Return (x, y) of the center of cell containing provided text 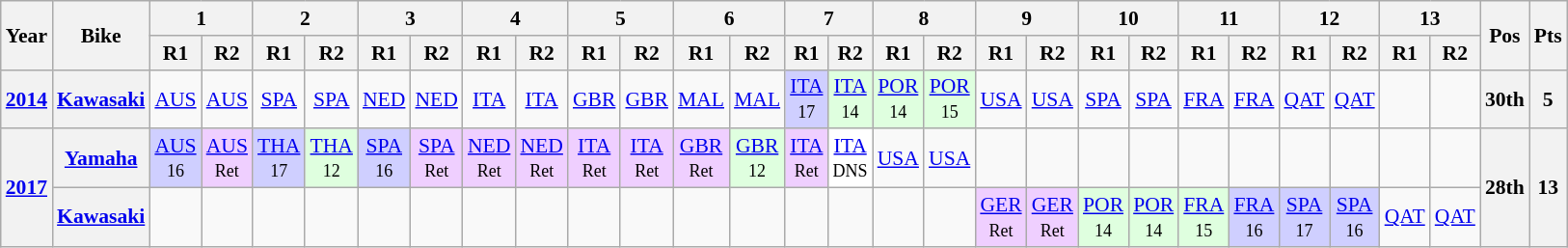
ITA17 (806, 98)
SPA17 (1304, 218)
30th (1504, 98)
AUS16 (176, 158)
Pos (1504, 35)
THA12 (331, 158)
2 (305, 18)
Pts (1549, 35)
9 (1026, 18)
3 (411, 18)
Yamaha (100, 158)
ITA14 (851, 98)
28th (1504, 188)
2014 (27, 98)
SPARet (436, 158)
GBR12 (757, 158)
12 (1329, 18)
AUSRet (228, 158)
6 (729, 18)
2017 (27, 188)
ITADNS (851, 158)
4 (515, 18)
THA17 (279, 158)
Bike (100, 35)
FRA16 (1254, 218)
POR15 (949, 98)
FRA15 (1203, 218)
GBRRet (701, 158)
Year (27, 35)
7 (829, 18)
11 (1229, 18)
8 (924, 18)
10 (1128, 18)
1 (201, 18)
